Identify which cell holds the provided text, then report its [x, y] central coordinate. 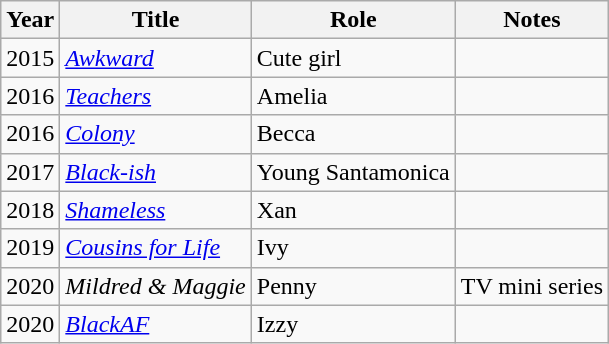
Izzy [353, 324]
Cute girl [353, 58]
Shameless [156, 210]
Year [30, 20]
2017 [30, 172]
Penny [353, 286]
2015 [30, 58]
BlackAF [156, 324]
Becca [353, 134]
Notes [532, 20]
Ivy [353, 248]
Amelia [353, 96]
Cousins for Life [156, 248]
2018 [30, 210]
Young Santamonica [353, 172]
Xan [353, 210]
Colony [156, 134]
2019 [30, 248]
TV mini series [532, 286]
Black-ish [156, 172]
Title [156, 20]
Teachers [156, 96]
Role [353, 20]
Mildred & Maggie [156, 286]
Awkward [156, 58]
